Search for the cell housing the specified text and yield its [x, y] center coordinate. 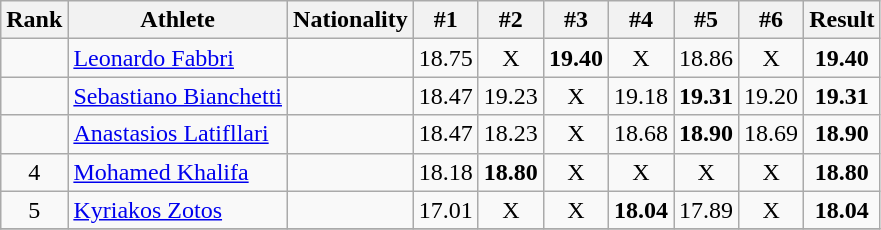
18.18 [446, 172]
Anastasios Latifllari [178, 134]
17.89 [706, 210]
Leonardo Fabbri [178, 58]
#1 [446, 20]
Nationality [351, 20]
19.18 [640, 96]
18.69 [772, 134]
4 [34, 172]
Athlete [178, 20]
19.23 [510, 96]
Rank [34, 20]
17.01 [446, 210]
#4 [640, 20]
#6 [772, 20]
Sebastiano Bianchetti [178, 96]
#3 [576, 20]
19.20 [772, 96]
Kyriakos Zotos [178, 210]
18.86 [706, 58]
18.75 [446, 58]
18.68 [640, 134]
5 [34, 210]
Result [842, 20]
18.23 [510, 134]
#5 [706, 20]
Mohamed Khalifa [178, 172]
#2 [510, 20]
